Output the (x, y) coordinate of the center of the cell containing the given text.  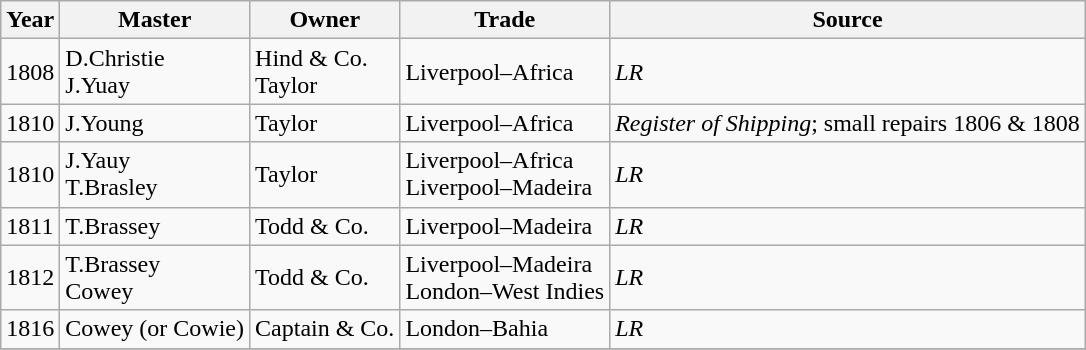
Liverpool–Madeira (505, 226)
London–Bahia (505, 329)
D.ChristieJ.Yuay (155, 72)
Owner (325, 20)
Register of Shipping; small repairs 1806 & 1808 (848, 123)
Trade (505, 20)
Captain & Co. (325, 329)
Year (30, 20)
1811 (30, 226)
Liverpool–MadeiraLondon–West Indies (505, 278)
1812 (30, 278)
J.YauyT.Brasley (155, 174)
Cowey (or Cowie) (155, 329)
T.BrasseyCowey (155, 278)
Liverpool–AfricaLiverpool–Madeira (505, 174)
Master (155, 20)
T.Brassey (155, 226)
1816 (30, 329)
J.Young (155, 123)
Source (848, 20)
Hind & Co.Taylor (325, 72)
1808 (30, 72)
